Capture the cell that displays the provided text and extract its [X, Y] central coordinate. 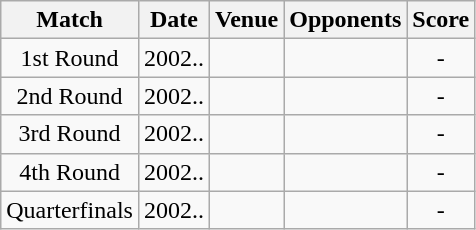
Venue [246, 20]
4th Round [70, 172]
Opponents [346, 20]
Score [441, 20]
Match [70, 20]
1st Round [70, 58]
Date [174, 20]
Quarterfinals [70, 210]
3rd Round [70, 134]
2nd Round [70, 96]
